Search for the cell housing the specified text and yield its [X, Y] center coordinate. 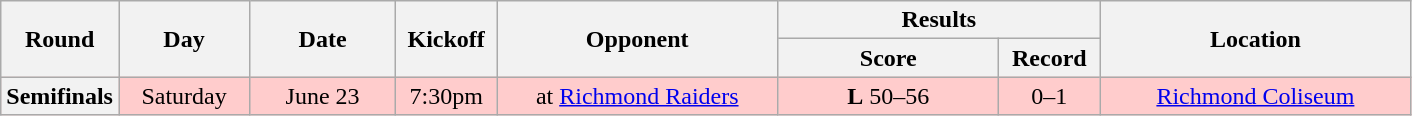
Location [1256, 39]
Semifinals [60, 96]
Saturday [184, 96]
L 50–56 [888, 96]
June 23 [323, 96]
0–1 [1050, 96]
Opponent [638, 39]
Record [1050, 58]
7:30pm [446, 96]
Round [60, 39]
Date [323, 39]
Score [888, 58]
at Richmond Raiders [638, 96]
Richmond Coliseum [1256, 96]
Results [939, 20]
Kickoff [446, 39]
Day [184, 39]
